Find where the given text appears and provide that cell's center as [X, Y] coordinate. 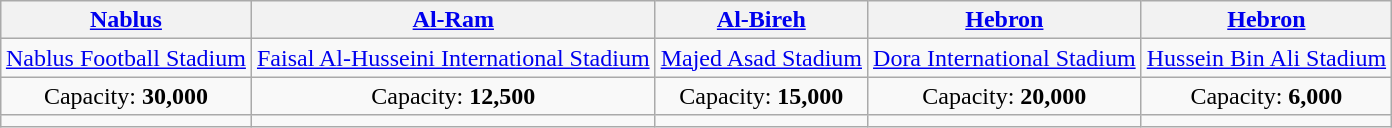
Nablus [126, 20]
Capacity: 20,000 [1005, 96]
Capacity: 6,000 [1266, 96]
Nablus Football Stadium [126, 58]
Capacity: 12,500 [453, 96]
Al-Bireh [761, 20]
Majed Asad Stadium [761, 58]
Faisal Al-Husseini International Stadium [453, 58]
Dora International Stadium [1005, 58]
Capacity: 30,000 [126, 96]
Al-Ram [453, 20]
Hussein Bin Ali Stadium [1266, 58]
Capacity: 15,000 [761, 96]
